From the cell containing the given text, extract its center point as (x, y) coordinate. 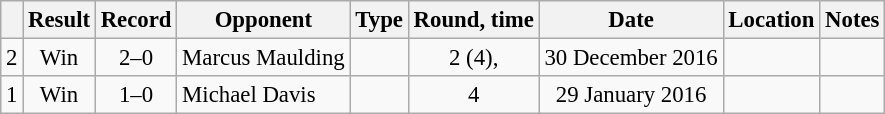
Record (136, 20)
Michael Davis (264, 95)
Notes (852, 20)
29 January 2016 (631, 95)
1 (12, 95)
2–0 (136, 58)
Result (60, 20)
Type (379, 20)
2 (12, 58)
Opponent (264, 20)
2 (4), (474, 58)
1–0 (136, 95)
Date (631, 20)
Round, time (474, 20)
Location (772, 20)
4 (474, 95)
Marcus Maulding (264, 58)
30 December 2016 (631, 58)
